Determine the (x, y) coordinate at the center of the cell enclosing the given text.  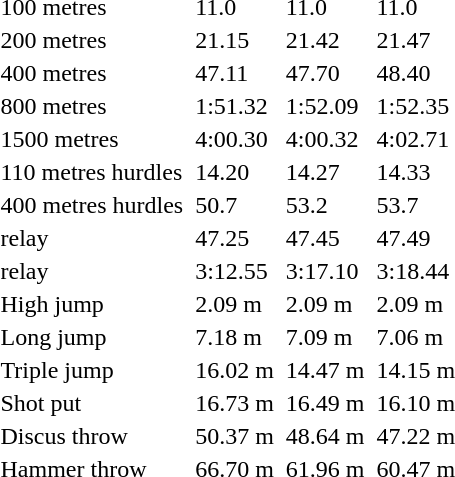
21.42 (325, 40)
16.49 m (325, 403)
4:00.30 (235, 139)
53.2 (325, 205)
47.11 (235, 73)
47.25 (235, 238)
47.70 (325, 73)
1:52.09 (325, 106)
48.64 m (325, 436)
14.47 m (325, 370)
16.73 m (235, 403)
7.18 m (235, 337)
50.7 (235, 205)
14.20 (235, 172)
3:12.55 (235, 271)
7.09 m (325, 337)
21.15 (235, 40)
3:17.10 (325, 271)
50.37 m (235, 436)
47.45 (325, 238)
4:00.32 (325, 139)
1:51.32 (235, 106)
14.27 (325, 172)
16.02 m (235, 370)
